Output the [x, y] coordinate of the center of the cell containing the given text.  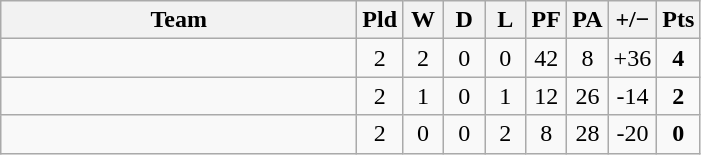
L [506, 20]
Pts [678, 20]
+/− [632, 20]
-14 [632, 96]
12 [546, 96]
-20 [632, 134]
28 [588, 134]
42 [546, 58]
Pld [380, 20]
Team [179, 20]
PA [588, 20]
W [424, 20]
D [464, 20]
4 [678, 58]
+36 [632, 58]
PF [546, 20]
26 [588, 96]
